Locate the cell with the specified text and output its (x, y) center coordinate. 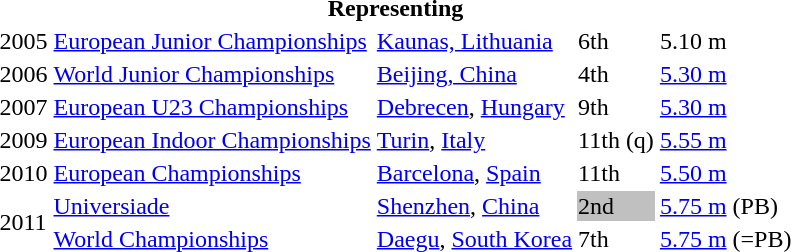
Barcelona, Spain (474, 173)
Turin, Italy (474, 140)
9th (616, 107)
European Junior Championships (212, 41)
Universiade (212, 206)
Debrecen, Hungary (474, 107)
4th (616, 74)
World Junior Championships (212, 74)
11th (616, 173)
European Championships (212, 173)
6th (616, 41)
11th (q) (616, 140)
Beijing, China (474, 74)
European U23 Championships (212, 107)
Shenzhen, China (474, 206)
Kaunas, Lithuania (474, 41)
2nd (616, 206)
European Indoor Championships (212, 140)
